Capture the cell that displays the provided text and extract its [X, Y] central coordinate. 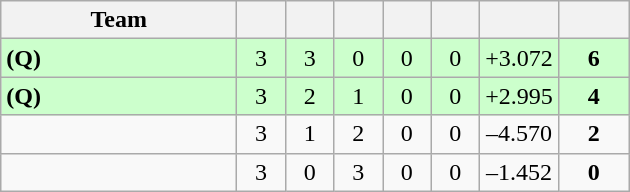
6 [594, 58]
–4.570 [520, 134]
Team [119, 20]
+3.072 [520, 58]
+2.995 [520, 96]
–1.452 [520, 172]
4 [594, 96]
